Return the [X, Y] coordinate for the center point of the cell that contains the specified text.  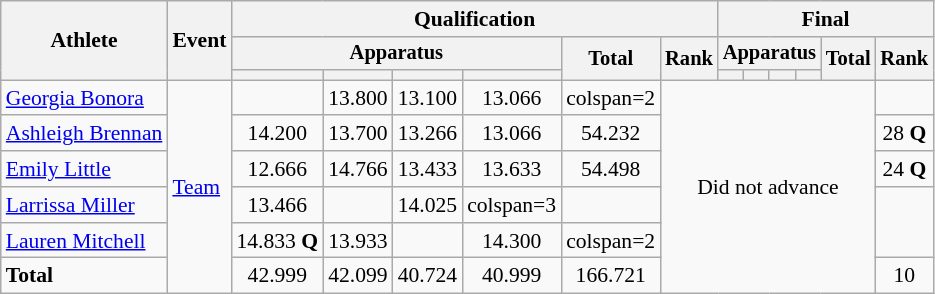
12.666 [277, 169]
42.099 [358, 276]
14.833 Q [277, 241]
40.724 [428, 276]
166.721 [610, 276]
40.999 [512, 276]
54.232 [610, 134]
54.498 [610, 169]
Qualification [474, 19]
10 [905, 276]
Athlete [84, 40]
Did not advance [768, 187]
Emily Little [84, 169]
Final [826, 19]
13.466 [277, 205]
14.766 [358, 169]
Georgia Bonora [84, 98]
Ashleigh Brennan [84, 134]
13.633 [512, 169]
14.200 [277, 134]
28 Q [905, 134]
13.933 [358, 241]
Larrissa Miller [84, 205]
13.800 [358, 98]
42.999 [277, 276]
colspan=3 [512, 205]
13.100 [428, 98]
24 Q [905, 169]
14.300 [512, 241]
13.433 [428, 169]
Lauren Mitchell [84, 241]
13.700 [358, 134]
Event [199, 40]
14.025 [428, 205]
Team [199, 187]
13.266 [428, 134]
